Find where the given text appears and provide that cell's center as [x, y] coordinate. 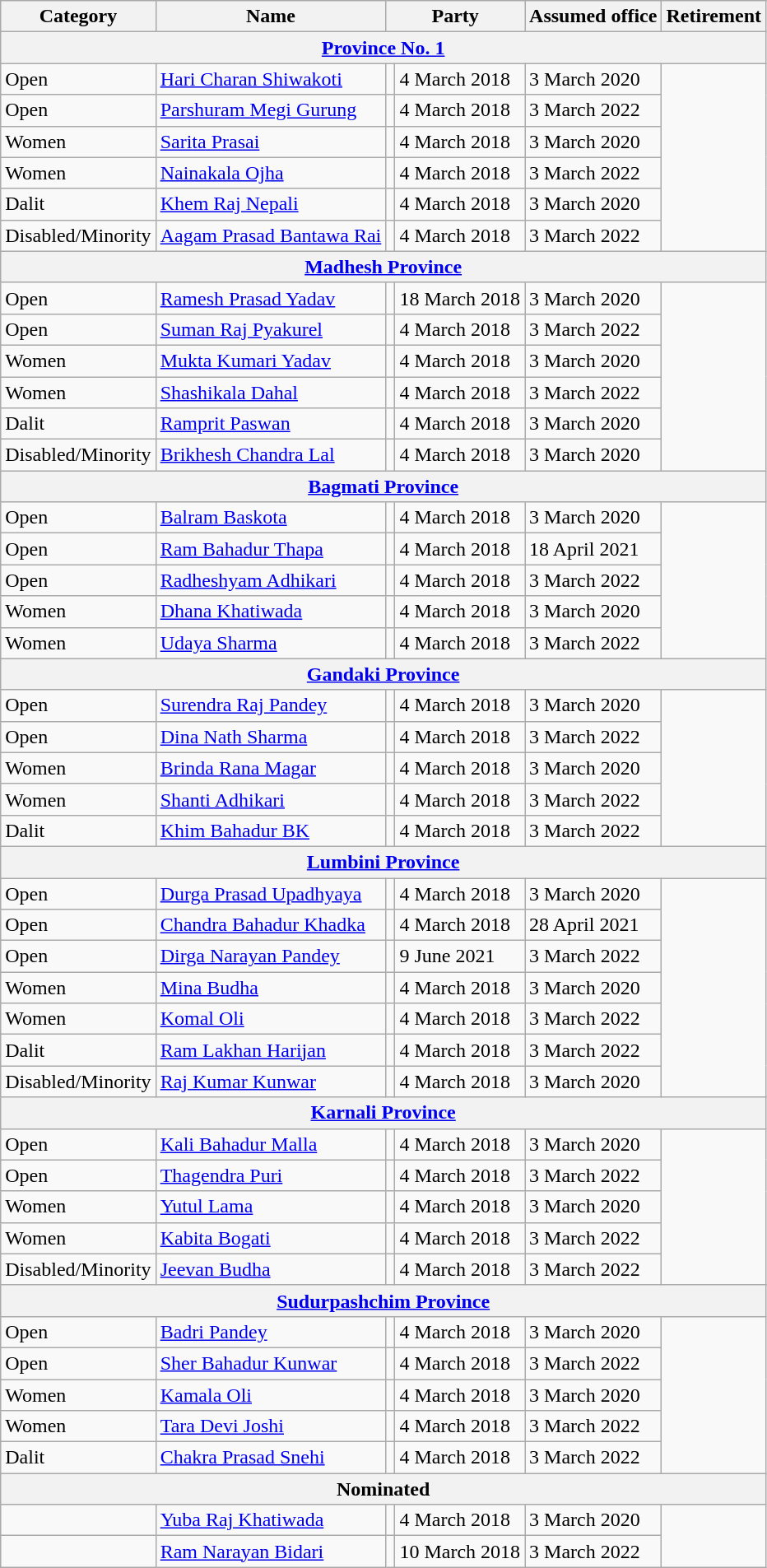
Tara Devi Joshi [271, 1426]
Mukta Kumari Yadav [271, 361]
Khem Raj Nepali [271, 204]
Ramesh Prasad Yadav [271, 298]
Suman Raj Pyakurel [271, 329]
9 June 2021 [460, 956]
Udaya Sharma [271, 643]
Nominated [383, 1489]
Radheshyam Adhikari [271, 580]
Category [78, 16]
Assumed office [593, 16]
Kali Bahadur Malla [271, 1144]
Hari Charan Shiwakoti [271, 79]
Khim Bahadur BK [271, 831]
Badri Pandey [271, 1332]
Parshuram Megi Gurung [271, 110]
Chandra Bahadur Khadka [271, 925]
Retirement [714, 16]
Shanti Adhikari [271, 799]
Kabita Bogati [271, 1238]
28 April 2021 [593, 925]
Dirga Narayan Pandey [271, 956]
10 March 2018 [460, 1552]
Dina Nath Sharma [271, 737]
18 March 2018 [460, 298]
Raj Kumar Kunwar [271, 1082]
Shashikala Dahal [271, 393]
Sudurpashchim Province [383, 1300]
Bagmati Province [383, 486]
Sarita Prasai [271, 142]
Brikhesh Chandra Lal [271, 455]
Balram Baskota [271, 518]
Lumbini Province [383, 862]
Sher Bahadur Kunwar [271, 1363]
Ram Narayan Bidari [271, 1552]
Surendra Raj Pandey [271, 705]
Ram Bahadur Thapa [271, 549]
Durga Prasad Upadhyaya [271, 893]
Nainakala Ojha [271, 173]
Thagendra Puri [271, 1175]
Kamala Oli [271, 1395]
18 April 2021 [593, 549]
Jeevan Budha [271, 1269]
Aagam Prasad Bantawa Rai [271, 235]
Karnali Province [383, 1113]
Party [456, 16]
Yuba Raj Khatiwada [271, 1520]
Madhesh Province [383, 267]
Gandaki Province [383, 674]
Dhana Khatiwada [271, 612]
Komal Oli [271, 1019]
Brinda Rana Magar [271, 768]
Province No. 1 [383, 48]
Yutul Lama [271, 1207]
Name [271, 16]
Chakra Prasad Snehi [271, 1458]
Mina Budha [271, 988]
Ram Lakhan Harijan [271, 1050]
Ramprit Paswan [271, 424]
